Determine the (x, y) coordinate at the center of the cell enclosing the given text.  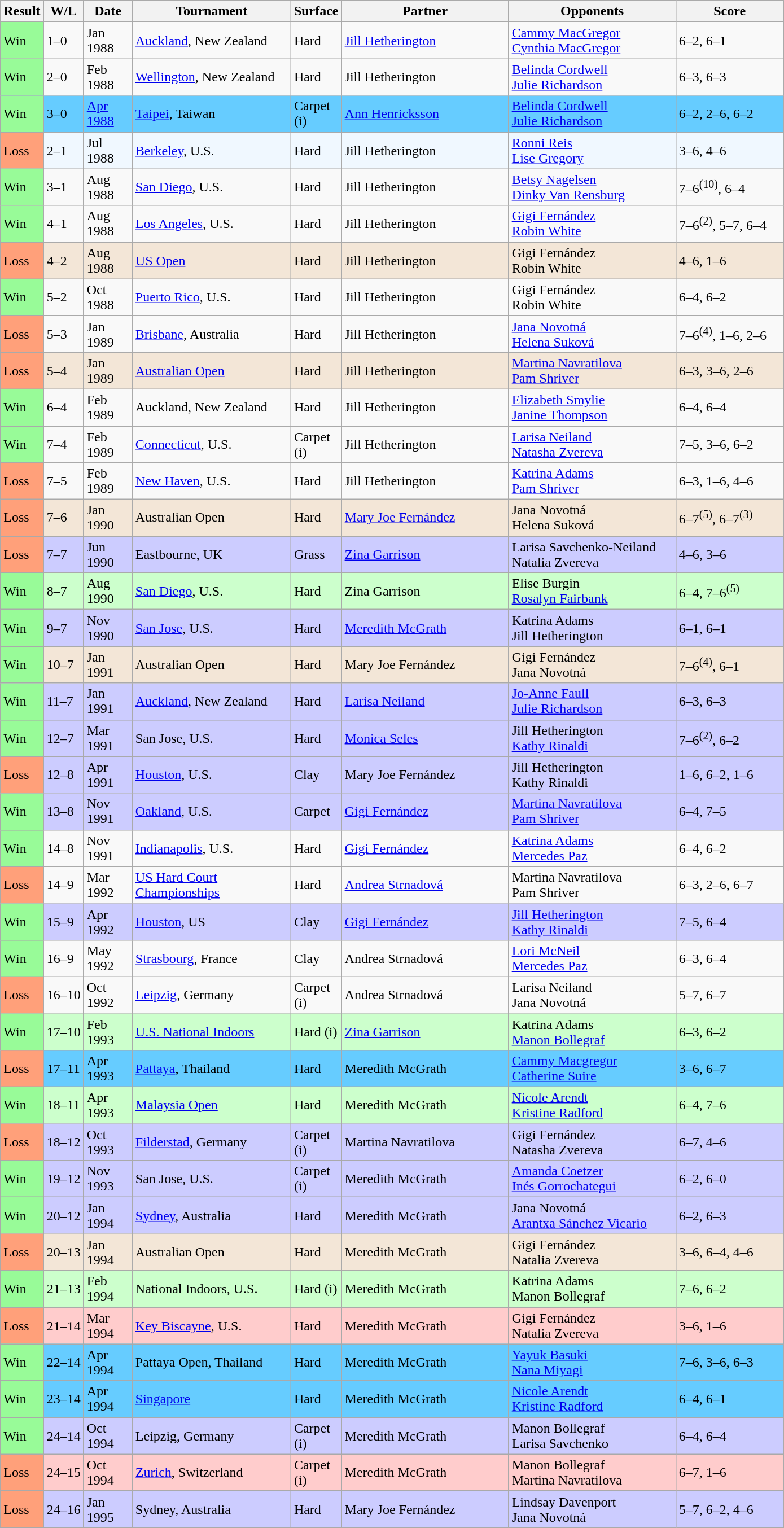
7–6(2), 6–2 (729, 738)
Wellington, New Zealand (211, 77)
12–8 (63, 774)
Ronni Reis Lise Gregory (592, 150)
4–6, 3–6 (729, 554)
3–6, 1–6 (729, 1325)
Apr 1992 (108, 921)
Berkeley, U.S. (211, 150)
16–9 (63, 958)
16–10 (63, 995)
Connecticut, U.S. (211, 444)
3–6, 4–6 (729, 150)
6–2, 6–1 (729, 41)
Key Biscayne, U.S. (211, 1325)
Filderstad, Germany (211, 1142)
Gigi Fernández Jana Novotná (592, 665)
Houston, US (211, 921)
Eastbourne, UK (211, 554)
7–6(4), 1–6, 2–6 (729, 334)
New Haven, U.S. (211, 481)
Malaysia Open (211, 1105)
22–14 (63, 1363)
Katrina Adams Pam Shriver (592, 481)
7–6(4), 6–1 (729, 665)
Result (22, 11)
10–7 (63, 665)
Katrina Adams Jill Hetherington (592, 628)
3–6, 6–4, 4–6 (729, 1252)
May 1992 (108, 958)
Oct 1992 (108, 995)
2–1 (63, 150)
Jun 1990 (108, 554)
Jana Novotná Arantxa Sánchez Vicario (592, 1216)
Surface (316, 11)
Oakland, U.S. (211, 812)
Larisa Neiland Natasha Zvereva (592, 444)
Tournament (211, 11)
19–12 (63, 1179)
U.S. National Indoors (211, 1032)
Monica Seles (425, 738)
Elizabeth Smylie Janine Thompson (592, 408)
Larisa Neiland Jana Novotná (592, 995)
Gigi Fernández Natasha Zvereva (592, 1142)
Manon Bollegraf Martina Navratilova (592, 1472)
6–4 (63, 408)
14–9 (63, 885)
6–3, 3–6, 2–6 (729, 370)
24–16 (63, 1509)
Elise Burgin Rosalyn Fairbank (592, 592)
Yayuk Basuki Nana Miyagi (592, 1363)
Jan 1988 (108, 41)
Jul 1988 (108, 150)
6–3, 2–6, 6–7 (729, 885)
20–13 (63, 1252)
7–6, 6–2 (729, 1289)
Oct 1993 (108, 1142)
Pattaya, Thailand (211, 1069)
Los Angeles, U.S. (211, 224)
Strasbourg, France (211, 958)
6–4, 7–6(5) (729, 592)
Cammy MacGregor Cynthia MacGregor (592, 41)
Partner (425, 11)
Feb 1993 (108, 1032)
Pattaya Open, Thailand (211, 1363)
24–14 (63, 1436)
Grass (316, 554)
11–7 (63, 701)
Ann Henricksson (425, 114)
Opponents (592, 11)
Feb 1988 (108, 77)
6–7(5), 6–7(3) (729, 518)
Katrina Adams Mercedes Paz (592, 848)
Nov 1990 (108, 628)
7–4 (63, 444)
3–1 (63, 187)
6–2, 2–6, 6–2 (729, 114)
Larisa Neiland (425, 701)
1–0 (63, 41)
7–6, 3–6, 6–3 (729, 1363)
Zurich, Switzerland (211, 1472)
Carpet (316, 812)
6–4, 7–6 (729, 1105)
5–3 (63, 334)
2–0 (63, 77)
6–1, 6–1 (729, 628)
4–1 (63, 224)
1–6, 6–2, 1–6 (729, 774)
Apr 1988 (108, 114)
8–7 (63, 592)
7–6 (63, 518)
7–6(10), 6–4 (729, 187)
5–7, 6–7 (729, 995)
18–12 (63, 1142)
US Hard Court Championships (211, 885)
Larisa Savchenko-Neiland Natalia Zvereva (592, 554)
6–3, 1–6, 4–6 (729, 481)
4–6, 1–6 (729, 261)
Score (729, 11)
6–2, 6–3 (729, 1216)
Apr 1991 (108, 774)
Amanda Coetzer Inés Gorrochategui (592, 1179)
6–7, 1–6 (729, 1472)
Mar 1991 (108, 738)
Date (108, 11)
Jo-Anne Faull Julie Richardson (592, 701)
3–0 (63, 114)
Singapore (211, 1399)
3–6, 6–7 (729, 1069)
Martina Navratilova (425, 1142)
Aug 1990 (108, 592)
Houston, U.S. (211, 774)
Betsy Nagelsen Dinky Van Rensburg (592, 187)
4–2 (63, 261)
6–4, 7–5 (729, 812)
7–5, 3–6, 6–2 (729, 444)
Mar 1992 (108, 885)
Oct 1988 (108, 297)
7–5, 6–4 (729, 921)
17–11 (63, 1069)
Jan 1995 (108, 1509)
5–2 (63, 297)
7–5 (63, 481)
5–4 (63, 370)
7–6(2), 5–7, 6–4 (729, 224)
21–14 (63, 1325)
Lindsay Davenport Jana Novotná (592, 1509)
9–7 (63, 628)
Lori McNeil Mercedes Paz (592, 958)
21–13 (63, 1289)
Nov 1993 (108, 1179)
24–15 (63, 1472)
5–7, 6–2, 4–6 (729, 1509)
Mar 1994 (108, 1325)
13–8 (63, 812)
W/L (63, 11)
Manon Bollegraf Larisa Savchenko (592, 1436)
17–10 (63, 1032)
6–3, 6–4 (729, 958)
6–2, 6–0 (729, 1179)
National Indoors, U.S. (211, 1289)
23–14 (63, 1399)
US Open (211, 261)
6–3, 6–2 (729, 1032)
6–7, 4–6 (729, 1142)
20–12 (63, 1216)
Puerto Rico, U.S. (211, 297)
7–7 (63, 554)
14–8 (63, 848)
18–11 (63, 1105)
Feb 1994 (108, 1289)
15–9 (63, 921)
Jan 1990 (108, 518)
Brisbane, Australia (211, 334)
6–4, 6–1 (729, 1399)
12–7 (63, 738)
Indianapolis, U.S. (211, 848)
Cammy Macgregor Catherine Suire (592, 1069)
Taipei, Taiwan (211, 114)
